From the cell containing the given text, extract its center point as (x, y) coordinate. 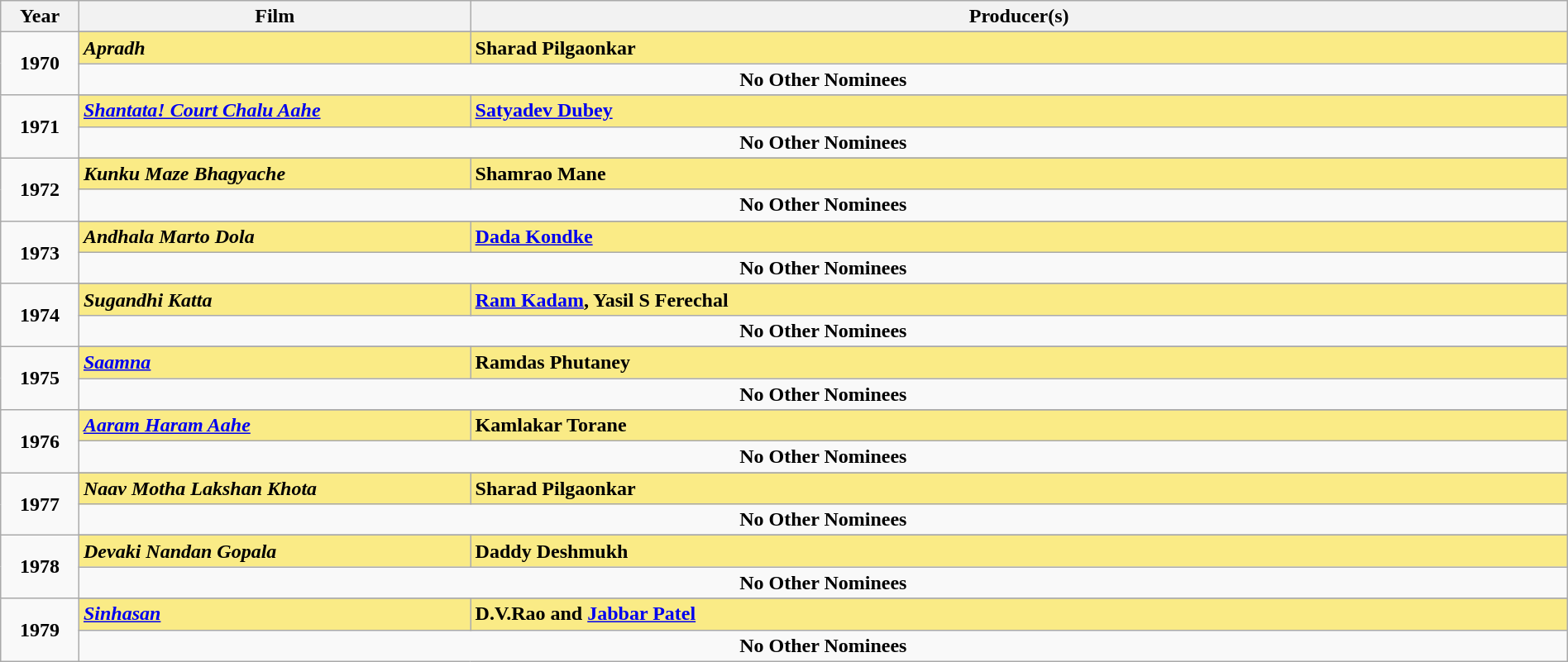
Naav Motha Lakshan Khota (275, 488)
Dada Kondke (1019, 236)
Ramdas Phutaney (1019, 362)
Aaram Haram Aahe (275, 426)
1975 (40, 378)
Satyadev Dubey (1019, 111)
1974 (40, 315)
1971 (40, 126)
Kamlakar Torane (1019, 426)
1973 (40, 252)
1972 (40, 189)
Sinhasan (275, 614)
Andhala Marto Dola (275, 236)
1976 (40, 441)
Year (40, 17)
Kunku Maze Bhagyache (275, 174)
1979 (40, 630)
Shamrao Mane (1019, 174)
Ram Kadam, Yasil S Ferechal (1019, 299)
Daddy Deshmukh (1019, 551)
1977 (40, 504)
1978 (40, 567)
1970 (40, 64)
Saamna (275, 362)
Shantata! Court Chalu Aahe (275, 111)
Sugandhi Katta (275, 299)
D.V.Rao and Jabbar Patel (1019, 614)
Devaki Nandan Gopala (275, 551)
Film (275, 17)
Producer(s) (1019, 17)
Apradh (275, 48)
